Identify which cell holds the provided text, then report its (x, y) central coordinate. 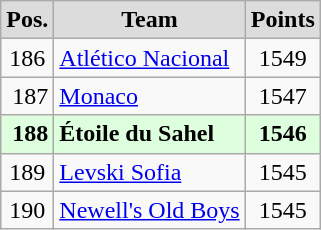
Newell's Old Boys (150, 210)
Monaco (150, 96)
190 (28, 210)
Team (150, 20)
187 (28, 96)
1547 (282, 96)
Atlético Nacional (150, 58)
Points (282, 20)
1549 (282, 58)
188 (28, 134)
Étoile du Sahel (150, 134)
Pos. (28, 20)
189 (28, 172)
Levski Sofia (150, 172)
1546 (282, 134)
186 (28, 58)
